Output the (X, Y) coordinate of the center of the cell containing the given text.  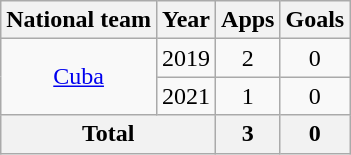
2 (248, 58)
Year (186, 20)
Cuba (79, 77)
2019 (186, 58)
Apps (248, 20)
2021 (186, 96)
Total (108, 134)
Goals (315, 20)
3 (248, 134)
National team (79, 20)
1 (248, 96)
